Determine the [x, y] coordinate at the center of the cell enclosing the given text.  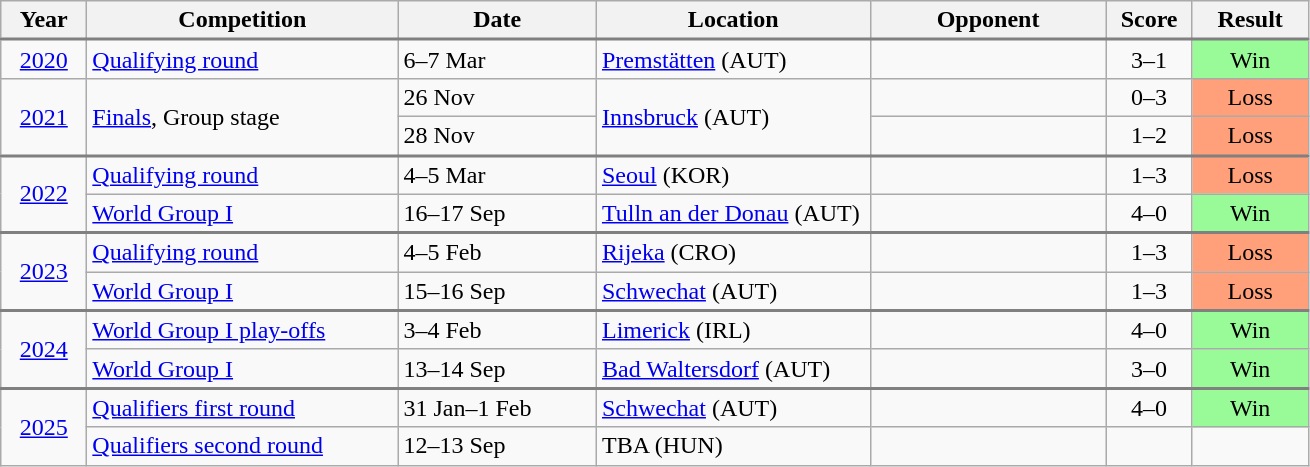
World Group I play-offs [242, 330]
2021 [44, 116]
Finals, Group stage [242, 116]
Limerick (IRL) [733, 330]
Date [498, 20]
2025 [44, 426]
Qualifiers first round [242, 408]
2023 [44, 272]
Qualifiers second round [242, 446]
13–14 Sep [498, 368]
2022 [44, 194]
Rijeka (CRO) [733, 252]
26 Nov [498, 97]
4–5 Mar [498, 174]
2024 [44, 349]
4–5 Feb [498, 252]
Year [44, 20]
12–13 Sep [498, 446]
0–3 [1149, 97]
2020 [44, 60]
Premstätten (AUT) [733, 60]
Tulln an der Donau (AUT) [733, 214]
TBA (HUN) [733, 446]
16–17 Sep [498, 214]
28 Nov [498, 136]
3–4 Feb [498, 330]
3–1 [1149, 60]
Result [1250, 20]
Innsbruck (AUT) [733, 116]
Competition [242, 20]
3–0 [1149, 368]
Opponent [988, 20]
1–2 [1149, 136]
Location [733, 20]
Score [1149, 20]
Seoul (KOR) [733, 174]
31 Jan–1 Feb [498, 408]
6–7 Mar [498, 60]
Bad Waltersdorf (AUT) [733, 368]
15–16 Sep [498, 292]
